Provide the [X, Y] coordinate of the cell's center where the given text is located.  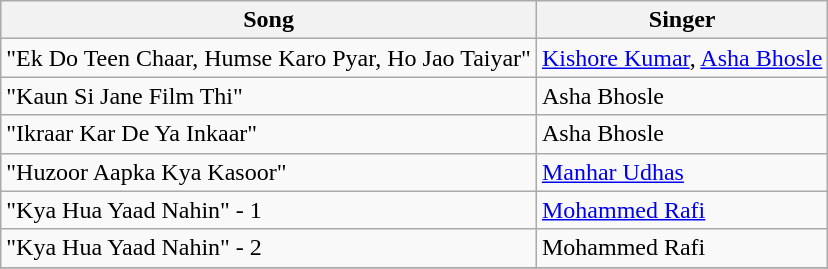
Singer [682, 20]
Song [269, 20]
Kishore Kumar, Asha Bhosle [682, 58]
"Kya Hua Yaad Nahin" - 1 [269, 210]
"Ikraar Kar De Ya Inkaar" [269, 134]
Manhar Udhas [682, 172]
"Kaun Si Jane Film Thi" [269, 96]
"Huzoor Aapka Kya Kasoor" [269, 172]
"Kya Hua Yaad Nahin" - 2 [269, 248]
"Ek Do Teen Chaar, Humse Karo Pyar, Ho Jao Taiyar" [269, 58]
